Provide the [X, Y] coordinate of the cell's center where the given text is located.  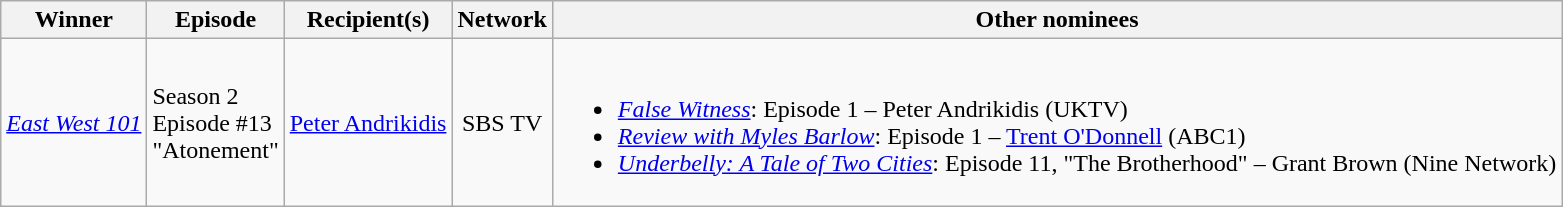
East West 101 [74, 122]
Other nominees [1056, 20]
Season 2Episode #13"Atonement" [216, 122]
Recipient(s) [368, 20]
SBS TV [502, 122]
Network [502, 20]
Winner [74, 20]
Episode [216, 20]
Peter Andrikidis [368, 122]
